Scan for the cell matching the given text and deliver its [x, y] coordinate at center. 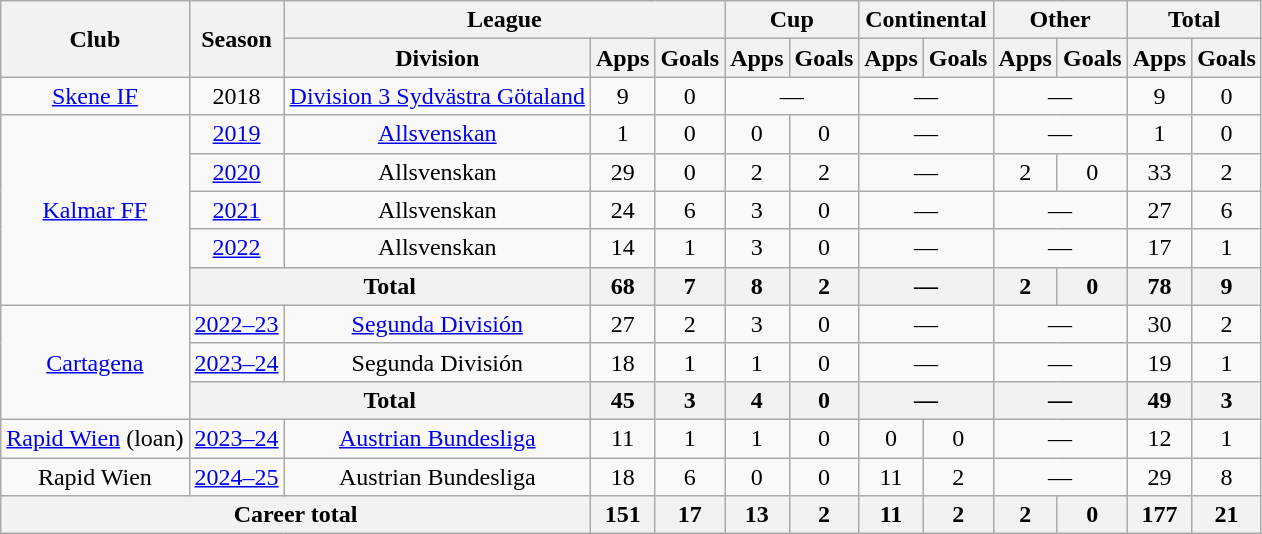
Career total [296, 515]
68 [622, 286]
Kalmar FF [95, 210]
Club [95, 39]
Cup [792, 20]
2022–23 [236, 324]
21 [1227, 515]
Cartagena [95, 362]
League [504, 20]
2018 [236, 96]
Skene IF [95, 96]
Division 3 Sydvästra Götaland [437, 96]
Other [1060, 20]
78 [1159, 286]
14 [622, 248]
24 [622, 210]
12 [1159, 438]
2020 [236, 172]
Rapid Wien [95, 477]
Division [437, 58]
Season [236, 39]
45 [622, 400]
2022 [236, 248]
2021 [236, 210]
Continental [926, 20]
13 [757, 515]
2019 [236, 134]
4 [757, 400]
151 [622, 515]
Rapid Wien (loan) [95, 438]
177 [1159, 515]
33 [1159, 172]
2024–25 [236, 477]
49 [1159, 400]
19 [1159, 362]
30 [1159, 324]
7 [690, 286]
